Identify which cell holds the provided text, then report its (x, y) central coordinate. 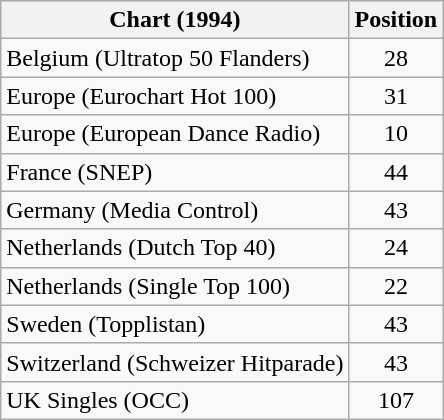
31 (396, 96)
Europe (European Dance Radio) (175, 134)
Sweden (Topplistan) (175, 324)
10 (396, 134)
24 (396, 248)
France (SNEP) (175, 172)
107 (396, 400)
Netherlands (Single Top 100) (175, 286)
22 (396, 286)
Switzerland (Schweizer Hitparade) (175, 362)
Chart (1994) (175, 20)
28 (396, 58)
Position (396, 20)
Europe (Eurochart Hot 100) (175, 96)
44 (396, 172)
Netherlands (Dutch Top 40) (175, 248)
Germany (Media Control) (175, 210)
UK Singles (OCC) (175, 400)
Belgium (Ultratop 50 Flanders) (175, 58)
